Identify which cell holds the provided text, then report its (x, y) central coordinate. 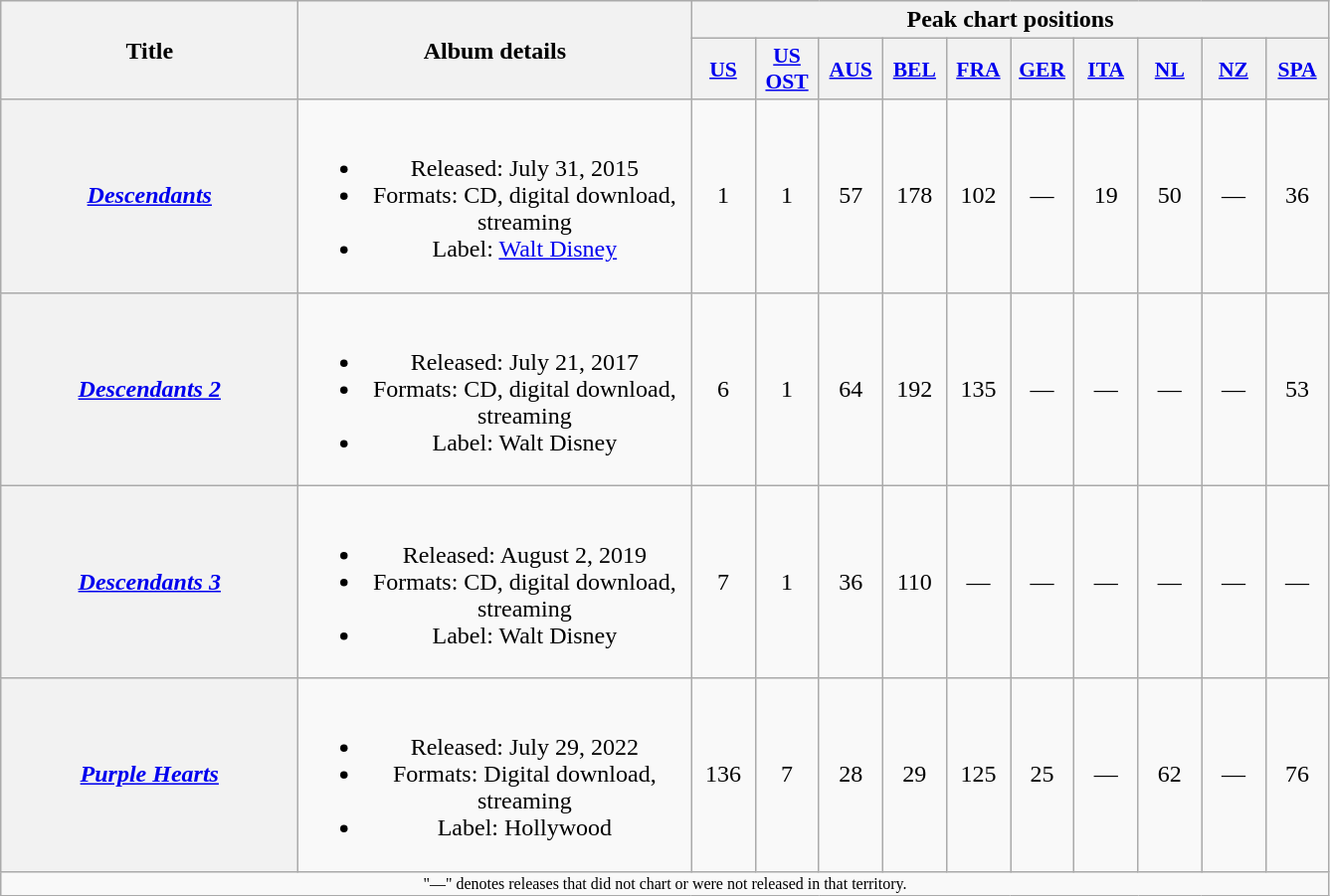
Peak chart positions (1011, 20)
29 (914, 775)
178 (914, 196)
Released: July 31, 2015Formats: CD, digital download, streamingLabel: Walt Disney (495, 196)
Descendants (149, 196)
Released: August 2, 2019Formats: CD, digital download, streamingLabel: Walt Disney (495, 582)
US (723, 70)
FRA (978, 70)
102 (978, 196)
57 (851, 196)
76 (1297, 775)
NL (1170, 70)
BEL (914, 70)
Released: July 29, 2022Formats: Digital download, streamingLabel: Hollywood (495, 775)
53 (1297, 389)
19 (1106, 196)
AUS (851, 70)
SPA (1297, 70)
62 (1170, 775)
GER (1043, 70)
Released: July 21, 2017Formats: CD, digital download, streamingLabel: Walt Disney (495, 389)
135 (978, 389)
136 (723, 775)
Purple Hearts (149, 775)
25 (1043, 775)
ITA (1106, 70)
"—" denotes releases that did not chart or were not released in that territory. (665, 883)
50 (1170, 196)
Title (149, 50)
NZ (1234, 70)
192 (914, 389)
110 (914, 582)
125 (978, 775)
Descendants 3 (149, 582)
28 (851, 775)
64 (851, 389)
USOST (787, 70)
Album details (495, 50)
6 (723, 389)
Descendants 2 (149, 389)
